Extract the [x, y] coordinate from the center of the cell holding the provided text.  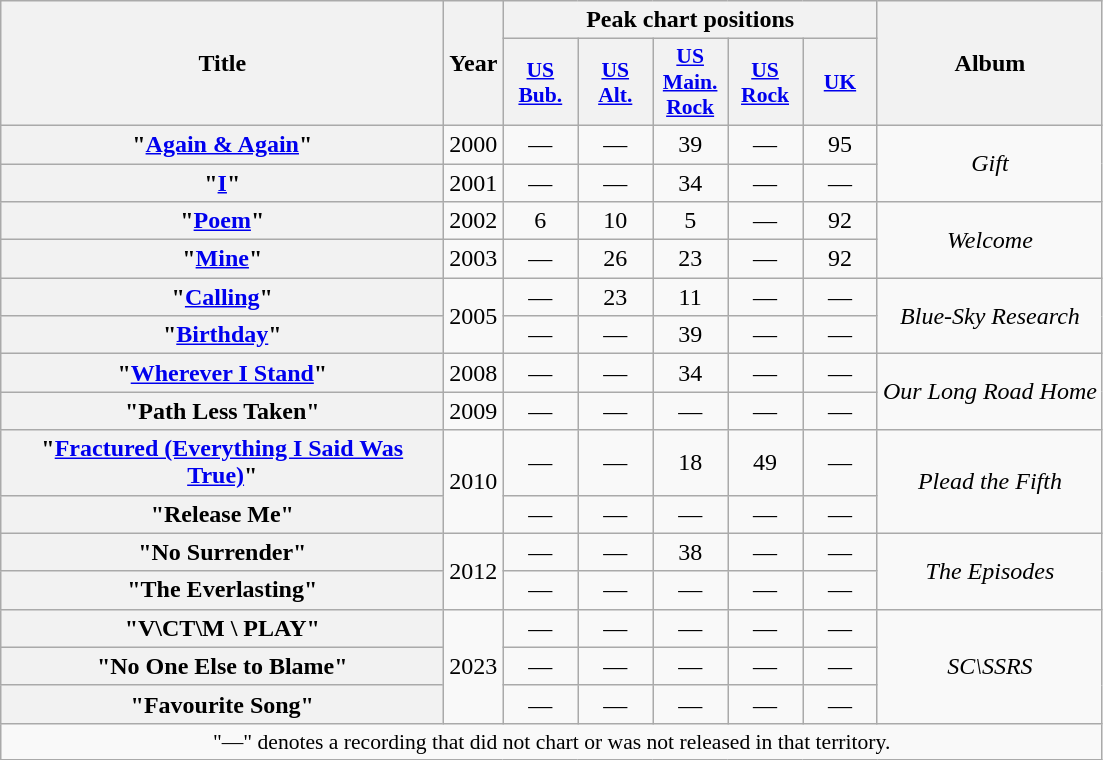
2012 [474, 571]
Plead the Fifth [990, 482]
2008 [474, 373]
"I" [222, 183]
Title [222, 64]
"No Surrender" [222, 552]
2003 [474, 259]
2023 [474, 666]
2010 [474, 482]
"Wherever I Stand" [222, 373]
"Mine" [222, 259]
USRock [766, 82]
Our Long Road Home [990, 392]
"Birthday" [222, 335]
UK [840, 82]
"Again & Again" [222, 144]
Gift [990, 163]
26 [616, 259]
2009 [474, 411]
"Release Me" [222, 514]
2005 [474, 316]
USAlt. [616, 82]
USBub. [540, 82]
"Calling" [222, 297]
USMain. Rock [690, 82]
2001 [474, 183]
2002 [474, 221]
Year [474, 64]
18 [690, 462]
"Favourite Song" [222, 704]
95 [840, 144]
10 [616, 221]
Blue-Sky Research [990, 316]
"Fractured (Everything I Said Was True)" [222, 462]
6 [540, 221]
Album [990, 64]
"V\CT\M \ PLAY" [222, 628]
The Episodes [990, 571]
11 [690, 297]
49 [766, 462]
"No One Else to Blame" [222, 666]
38 [690, 552]
SC\SSRS [990, 666]
2000 [474, 144]
Peak chart positions [690, 20]
"Path Less Taken" [222, 411]
Welcome [990, 240]
"The Everlasting" [222, 590]
5 [690, 221]
"Poem" [222, 221]
"—" denotes a recording that did not chart or was not released in that territory. [552, 741]
